Return (X, Y) of the center of cell containing provided text 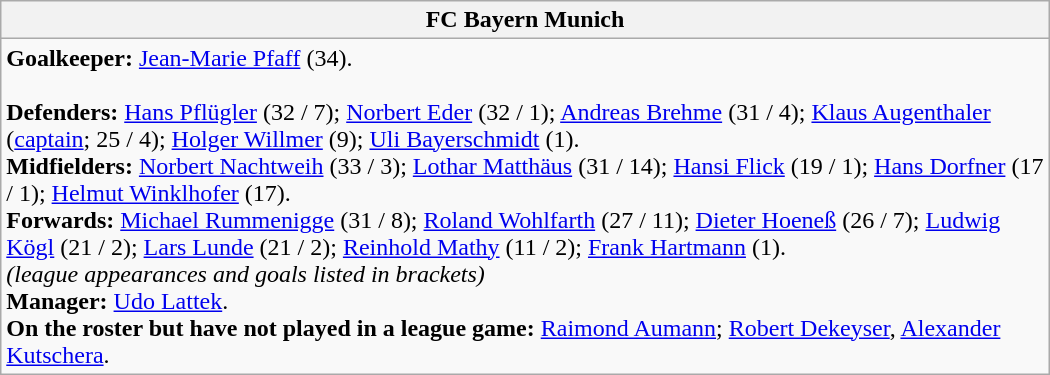
FC Bayern Munich (525, 20)
